Output the [x, y] coordinate of the center of the cell containing the given text.  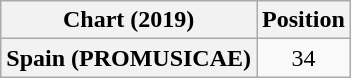
Position [304, 20]
34 [304, 58]
Spain (PROMUSICAE) [129, 58]
Chart (2019) [129, 20]
